Search for the cell housing the specified text and yield its [x, y] center coordinate. 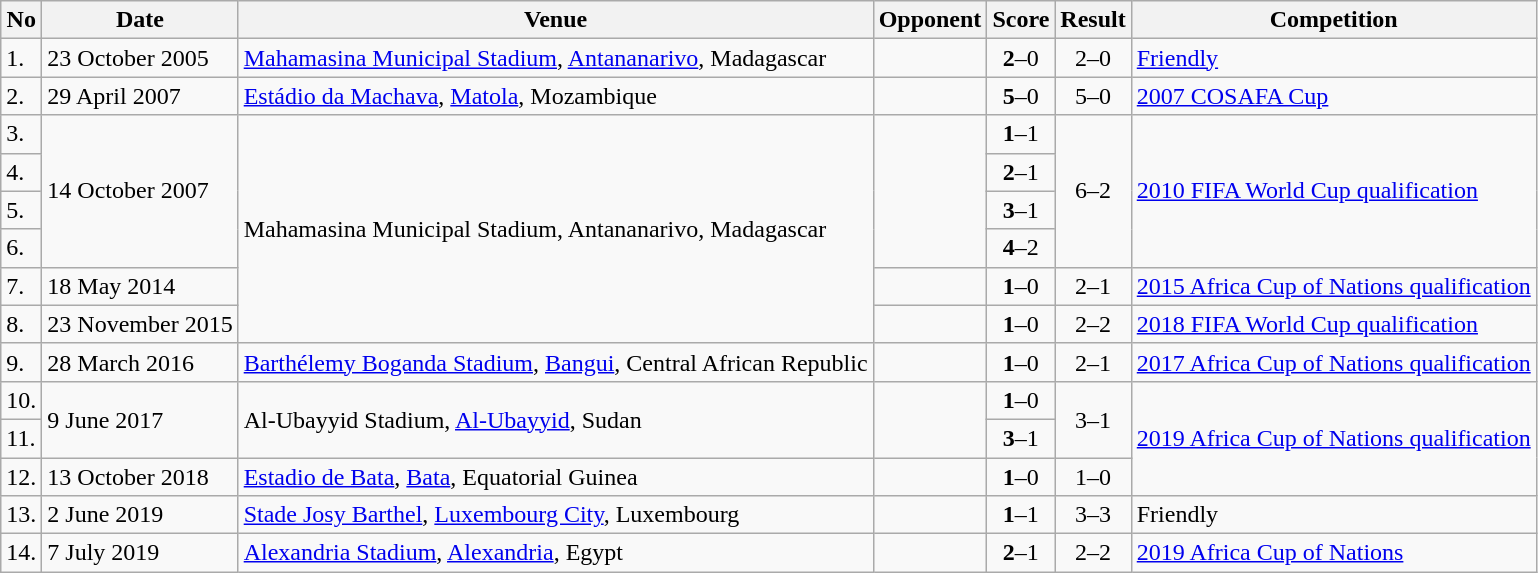
Date [140, 20]
10. [22, 400]
No [22, 20]
5. [22, 210]
Competition [1334, 20]
Result [1093, 20]
2015 Africa Cup of Nations qualification [1334, 286]
2 June 2019 [140, 515]
2018 FIFA World Cup qualification [1334, 324]
Stade Josy Barthel, Luxembourg City, Luxembourg [556, 515]
Estadio de Bata, Bata, Equatorial Guinea [556, 477]
9 June 2017 [140, 419]
Alexandria Stadium, Alexandria, Egypt [556, 553]
3. [22, 134]
13. [22, 515]
Estádio da Machava, Matola, Mozambique [556, 96]
14 October 2007 [140, 191]
7 July 2019 [140, 553]
11. [22, 438]
6. [22, 248]
8. [22, 324]
3–3 [1093, 515]
28 March 2016 [140, 362]
1. [22, 58]
2019 Africa Cup of Nations [1334, 553]
2007 COSAFA Cup [1334, 96]
Al-Ubayyid Stadium, Al-Ubayyid, Sudan [556, 419]
4. [22, 172]
14. [22, 553]
6–2 [1093, 191]
Venue [556, 20]
Opponent [930, 20]
18 May 2014 [140, 286]
2. [22, 96]
12. [22, 477]
4–2 [1021, 248]
29 April 2007 [140, 96]
9. [22, 362]
2010 FIFA World Cup qualification [1334, 191]
Barthélemy Boganda Stadium, Bangui, Central African Republic [556, 362]
23 November 2015 [140, 324]
7. [22, 286]
2019 Africa Cup of Nations qualification [1334, 438]
Score [1021, 20]
2017 Africa Cup of Nations qualification [1334, 362]
23 October 2005 [140, 58]
13 October 2018 [140, 477]
